Identify which cell holds the provided text, then report its [x, y] central coordinate. 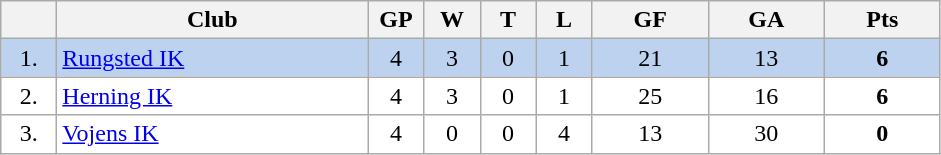
GP [396, 20]
Pts [882, 20]
1. [29, 58]
Rungsted IK [212, 58]
21 [650, 58]
2. [29, 96]
16 [766, 96]
25 [650, 96]
Vojens IK [212, 134]
GA [766, 20]
W [452, 20]
GF [650, 20]
Club [212, 20]
3. [29, 134]
30 [766, 134]
L [564, 20]
T [508, 20]
Herning IK [212, 96]
